Search for the cell housing the specified text and yield its (x, y) center coordinate. 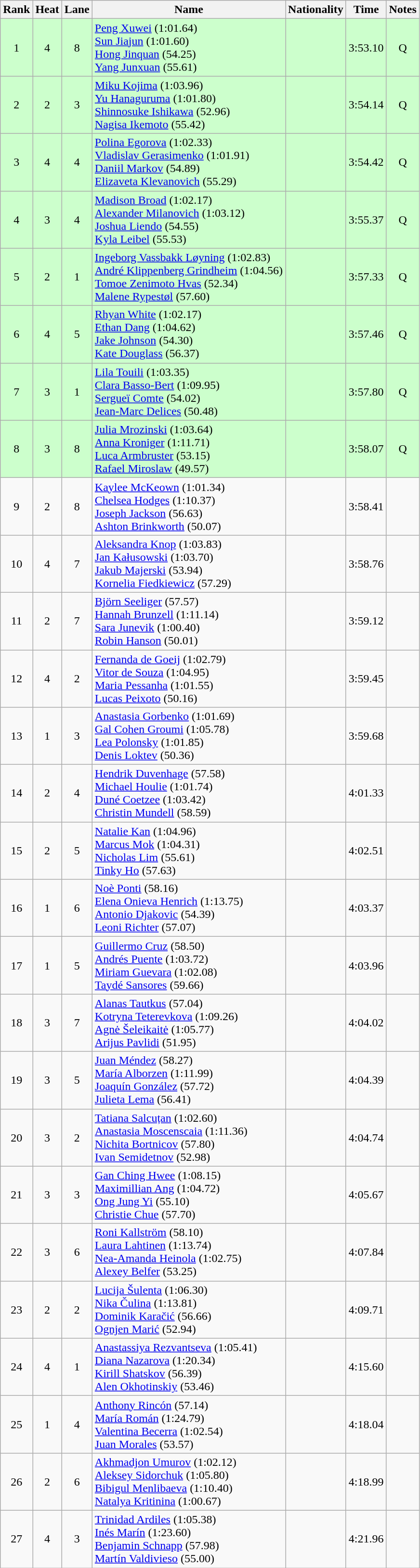
Anastassiya Rezvantseva (1:05.41)Diana Nazarova (1:20.34)Kirill Shatskov (56.39)Alen Okhotinskiy (53.46) (189, 1367)
4:18.99 (366, 1481)
3:58.76 (366, 564)
26 (16, 1481)
4:05.67 (366, 1195)
3:59.12 (366, 621)
11 (16, 621)
4:07.84 (366, 1252)
Tatiana Salcuțan (1:02.60)Anastasia Moscenscaia (1:11.36)Nichita Bortnicov (57.80)Ivan Semidetnov (52.98) (189, 1137)
4:04.02 (366, 1023)
9 (16, 506)
12 (16, 678)
3:58.41 (366, 506)
4:03.96 (366, 966)
3:54.14 (366, 105)
Guillermo Cruz (58.50)Andrés Puente (1:03.72)Miriam Guevara (1:02.08)Taydé Sansores (59.66) (189, 966)
22 (16, 1252)
Björn Seeliger (57.57)Hannah Brunzell (1:11.14)Sara Junevik (1:00.40)Robin Hanson (50.01) (189, 621)
4:21.96 (366, 1539)
Anastasia Gorbenko (1:01.69)Gal Cohen Groumi (1:05.78)Lea Polonsky (1:01.85)Denis Loktev (50.36) (189, 736)
Madison Broad (1:02.17)Alexander Milanovich (1:03.12)Joshua Liendo (54.55)Kyla Leibel (55.53) (189, 220)
Polina Egorova (1:02.33)Vladislav Gerasimenko (1:01.91)Daniil Markov (54.89)Elizaveta Klevanovich (55.29) (189, 162)
4:04.39 (366, 1080)
4:04.74 (366, 1137)
4:18.04 (366, 1424)
10 (16, 564)
Nationality (316, 10)
Roni Kallström (58.10)Laura Lahtinen (1:13.74)Nea-Amanda Heinola (1:02.75)Alexey Belfer (53.25) (189, 1252)
Lila Touili (1:03.35)Clara Basso-Bert (1:09.95)Sergueï Comte (54.02)Jean-Marc Delices (50.48) (189, 391)
Juan Méndez (58.27)María Alborzen (1:11.99)Joaquín González (57.72)Julieta Lema (56.41) (189, 1080)
Natalie Kan (1:04.96)Marcus Mok (1:04.31)Nicholas Lim (55.61)Tinky Ho (57.63) (189, 851)
Lane (77, 10)
Noè Ponti (58.16)Elena Onieva Henrich (1:13.75)Antonio Djakovic (54.39)Leoni Richter (57.07) (189, 908)
19 (16, 1080)
Rhyan White (1:02.17)Ethan Dang (1:04.62)Jake Johnson (54.30)Kate Douglass (56.37) (189, 334)
Heat (47, 10)
Time (366, 10)
4:09.71 (366, 1310)
25 (16, 1424)
23 (16, 1310)
4:01.33 (366, 793)
3:57.33 (366, 277)
24 (16, 1367)
16 (16, 908)
3:59.45 (366, 678)
3:54.42 (366, 162)
Trinidad Ardiles (1:05.38)Inés Marín (1:23.60)Benjamin Schnapp (57.98)Martín Valdivieso (55.00) (189, 1539)
4:03.37 (366, 908)
Name (189, 10)
17 (16, 966)
14 (16, 793)
Alanas Tautkus (57.04)Kotryna Teterevkova (1:09.26)Agnė Šeleikaitė (1:05.77)Arijus Pavlidi (51.95) (189, 1023)
27 (16, 1539)
Notes (403, 10)
18 (16, 1023)
Peng Xuwei (1:01.64)Sun Jiajun (1:01.60)Hong Jinquan (54.25)Yang Junxuan (55.61) (189, 47)
Julia Mrozinski (1:03.64)Anna Kroniger (1:11.71)Luca Armbruster (53.15)Rafael Miroslaw (49.57) (189, 449)
Gan Ching Hwee (1:08.15)Maximillian Ang (1:04.72)Ong Jung Yi (55.10)Christie Chue (57.70) (189, 1195)
Miku Kojima (1:03.96)Yu Hanaguruma (1:01.80)Shinnosuke Ishikawa (52.96)Nagisa Ikemoto (55.42) (189, 105)
4:15.60 (366, 1367)
3:59.68 (366, 736)
Fernanda de Goeij (1:02.79)Vitor de Souza (1:04.95)Maria Pessanha (1:01.55)Lucas Peixoto (50.16) (189, 678)
Anthony Rincón (57.14)María Román (1:24.79)Valentina Becerra (1:02.54)Juan Morales (53.57) (189, 1424)
Ingeborg Vassbakk Løyning (1:02.83)André Klippenberg Grindheim (1:04.56)Tomoe Zenimoto Hvas (52.34)Malene Rypestøl (57.60) (189, 277)
20 (16, 1137)
Hendrik Duvenhage (57.58)Michael Houlie (1:01.74)Duné Coetzee (1:03.42)Christin Mundell (58.59) (189, 793)
13 (16, 736)
3:57.46 (366, 334)
Rank (16, 10)
3:57.80 (366, 391)
Akhmadjon Umurov (1:02.12)Aleksey Sidorchuk (1:05.80)Bibigul Menlibaeva (1:10.40)Natalya Kritinina (1:00.67) (189, 1481)
21 (16, 1195)
Kaylee McKeown (1:01.34)Chelsea Hodges (1:10.37)Joseph Jackson (56.63)Ashton Brinkworth (50.07) (189, 506)
15 (16, 851)
3:53.10 (366, 47)
Lucija Šulenta (1:06.30)Nika Čulina (1:13.81)Dominik Karačić (56.66)Ognjen Marić (52.94) (189, 1310)
Aleksandra Knop (1:03.83)Jan Kałusowski (1:03.70)Jakub Majerski (53.94)Kornelia Fiedkiewicz (57.29) (189, 564)
3:58.07 (366, 449)
4:02.51 (366, 851)
3:55.37 (366, 220)
